Locate the cell with the specified text and output its (X, Y) center coordinate. 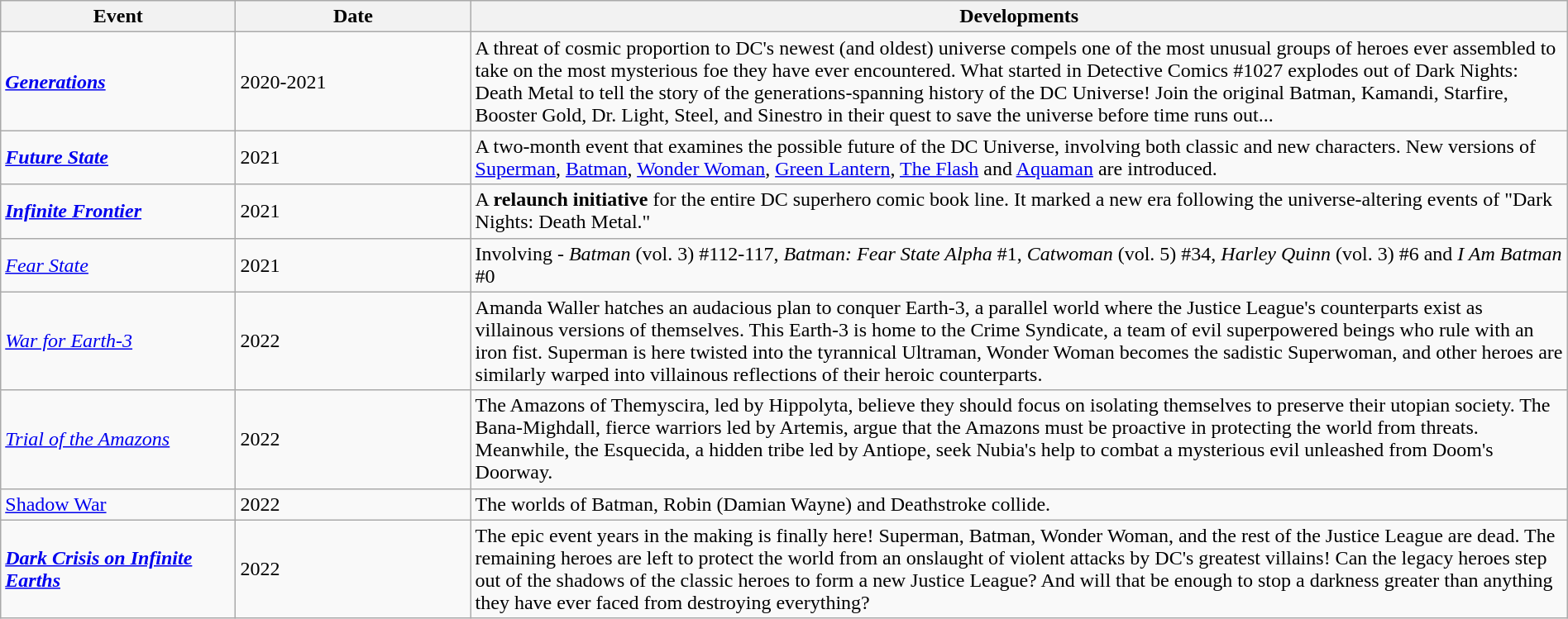
War for Earth-3 (118, 340)
The worlds of Batman, Robin (Damian Wayne) and Deathstroke collide. (1019, 504)
Involving - Batman (vol. 3) #112-117, Batman: Fear State Alpha #1, Catwoman (vol. 5) #34, Harley Quinn (vol. 3) #6 and I Am Batman #0 (1019, 264)
Fear State (118, 264)
Trial of the Amazons (118, 440)
Dark Crisis on Infinite Earths (118, 569)
Shadow War (118, 504)
Future State (118, 157)
Developments (1019, 17)
Date (353, 17)
Generations (118, 81)
Event (118, 17)
Infinite Frontier (118, 212)
2020-2021 (353, 81)
